Extract the (X, Y) coordinate from the center of the cell holding the provided text.  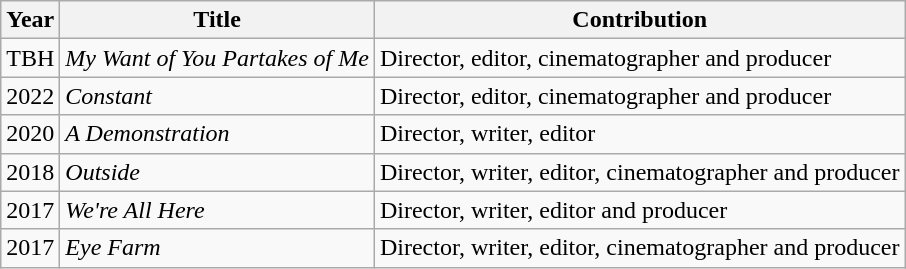
Director, writer, editor and producer (640, 210)
Eye Farm (218, 248)
A Demonstration (218, 134)
Contribution (640, 20)
My Want of You Partakes of Me (218, 58)
2022 (30, 96)
Outside (218, 172)
Constant (218, 96)
TBH (30, 58)
Title (218, 20)
Year (30, 20)
We're All Here (218, 210)
2020 (30, 134)
2018 (30, 172)
Director, writer, editor (640, 134)
